Locate the cell with the specified text and output its (x, y) center coordinate. 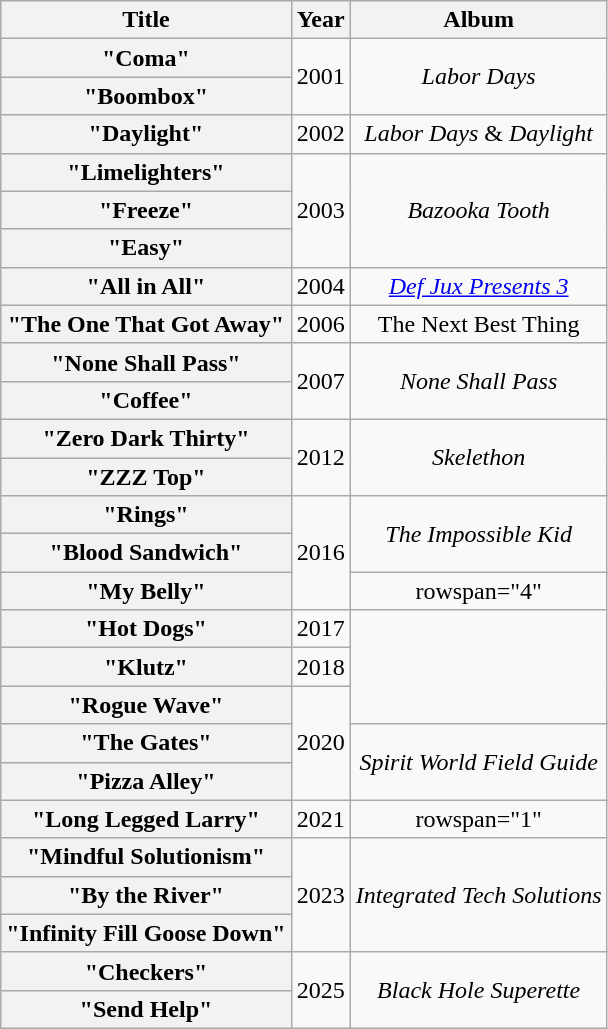
Integrated Tech Solutions (478, 895)
"Freeze" (146, 210)
The Next Best Thing (478, 324)
Labor Days & Daylight (478, 134)
2016 (320, 553)
"Coma" (146, 58)
2023 (320, 895)
2002 (320, 134)
"Long Legged Larry" (146, 819)
"My Belly" (146, 591)
2012 (320, 457)
Album (478, 20)
"The One That Got Away" (146, 324)
"Pizza Alley" (146, 781)
"Infinity Fill Goose Down" (146, 933)
"Daylight" (146, 134)
"None Shall Pass" (146, 362)
"Klutz" (146, 667)
2004 (320, 286)
2020 (320, 743)
2001 (320, 77)
"The Gates" (146, 743)
"Blood Sandwich" (146, 553)
"Zero Dark Thirty" (146, 438)
2021 (320, 819)
2007 (320, 381)
Def Jux Presents 3 (478, 286)
2017 (320, 629)
"Checkers" (146, 971)
2025 (320, 990)
rowspan="4" (478, 591)
Title (146, 20)
2018 (320, 667)
Year (320, 20)
"Boombox" (146, 96)
"Hot Dogs" (146, 629)
"ZZZ Top" (146, 477)
"Rings" (146, 515)
Black Hole Superette (478, 990)
Labor Days (478, 77)
Skelethon (478, 457)
rowspan="1" (478, 819)
Spirit World Field Guide (478, 762)
2003 (320, 210)
"Rogue Wave" (146, 705)
"Send Help" (146, 1009)
Bazooka Tooth (478, 210)
"Coffee" (146, 400)
None Shall Pass (478, 381)
"By the River" (146, 895)
"Easy" (146, 248)
The Impossible Kid (478, 534)
"Limelighters" (146, 172)
"All in All" (146, 286)
"Mindful Solutionism" (146, 857)
2006 (320, 324)
